Return [x, y] of the center of cell containing provided text 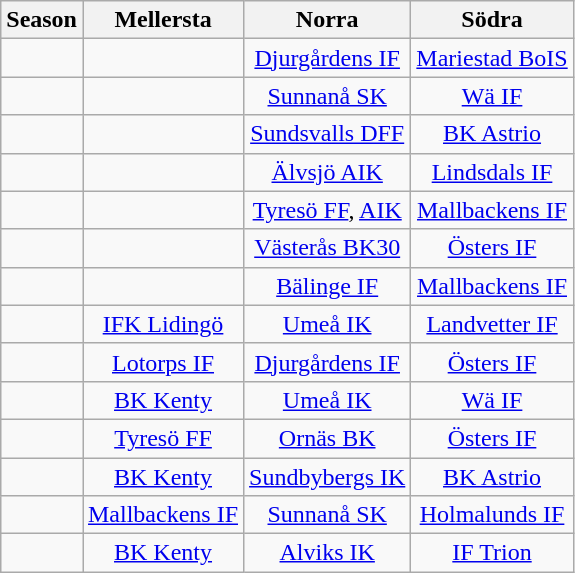
Sundbybergs IK [328, 477]
Holmalunds IF [492, 515]
Södra [492, 20]
Norra [328, 20]
Sundsvalls DFF [328, 134]
Alviks IK [328, 553]
Ornäs BK [328, 438]
Tyresö FF, AIK [328, 210]
Älvsjö AIK [328, 172]
Landvetter IF [492, 324]
IFK Lidingö [162, 324]
IF Trion [492, 553]
Mariestad BoIS [492, 58]
Lindsdals IF [492, 172]
Season [42, 20]
Bälinge IF [328, 286]
Tyresö FF [162, 438]
Mellersta [162, 20]
Lotorps IF [162, 362]
Västerås BK30 [328, 248]
